Locate the cell with the specified text and output its (X, Y) center coordinate. 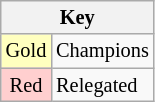
Key (78, 17)
Gold (26, 51)
Red (26, 85)
Relegated (102, 85)
Champions (102, 51)
